Identify which cell holds the provided text, then report its (x, y) central coordinate. 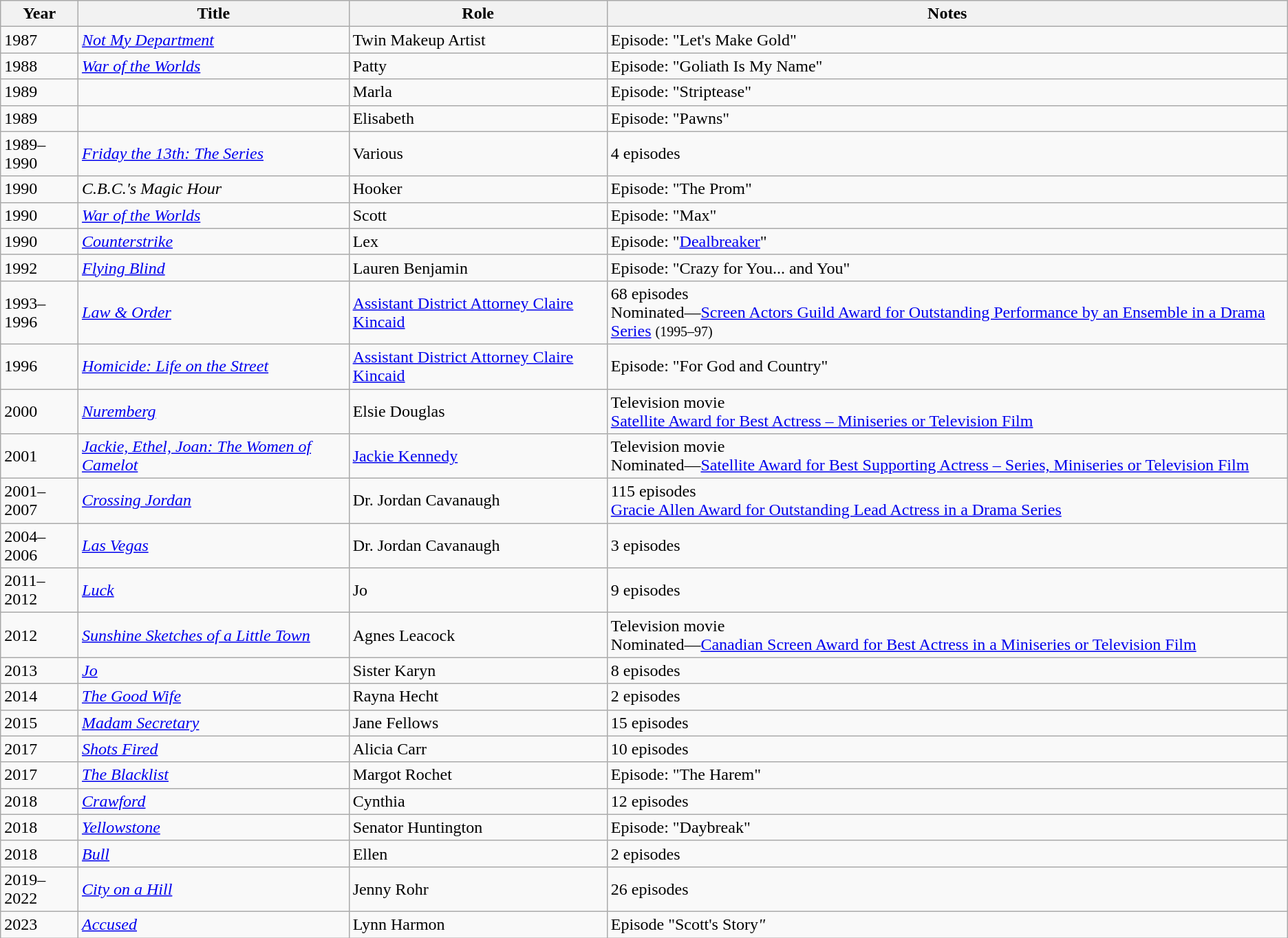
City on a Hill (214, 888)
Sister Karyn (477, 670)
4 episodes (947, 154)
1996 (40, 366)
Senator Huntington (477, 827)
Jenny Rohr (477, 888)
Notes (947, 14)
Nuremberg (214, 411)
Episode: "Let's Make Gold" (947, 40)
Ellen (477, 853)
Episode "Scott's Story" (947, 924)
1988 (40, 66)
Episode: "Pawns" (947, 118)
Homicide: Life on the Street (214, 366)
C.B.C.'s Magic Hour (214, 189)
Bull (214, 853)
Patty (477, 66)
2019–2022 (40, 888)
Law & Order (214, 312)
Rayna Hecht (477, 697)
Title (214, 14)
115 episodesGracie Allen Award for Outstanding Lead Actress in a Drama Series (947, 501)
Margot Rochet (477, 775)
2023 (40, 924)
Elisabeth (477, 118)
The Good Wife (214, 697)
Television movieSatellite Award for Best Actress – Miniseries or Television Film (947, 411)
Crossing Jordan (214, 501)
Alicia Carr (477, 749)
2001 (40, 457)
15 episodes (947, 723)
Episode: "Max" (947, 215)
68 episodesNominated—Screen Actors Guild Award for Outstanding Performance by an Ensemble in a Drama Series (1995–97) (947, 312)
Episode: "For God and Country" (947, 366)
Jane Fellows (477, 723)
2015 (40, 723)
Yellowstone (214, 827)
Episode: "Daybreak" (947, 827)
Year (40, 14)
1987 (40, 40)
Episode: "Striptease" (947, 92)
12 episodes (947, 801)
Sunshine Sketches of a Little Town (214, 635)
Scott (477, 215)
Episode: "The Prom" (947, 189)
Las Vegas (214, 546)
Lex (477, 241)
Twin Makeup Artist (477, 40)
1992 (40, 268)
Madam Secretary (214, 723)
Friday the 13th: The Series (214, 154)
2012 (40, 635)
Agnes Leacock (477, 635)
Various (477, 154)
Accused (214, 924)
Lynn Harmon (477, 924)
2013 (40, 670)
Flying Blind (214, 268)
Not My Department (214, 40)
9 episodes (947, 590)
The Blacklist (214, 775)
Marla (477, 92)
2001–2007 (40, 501)
Role (477, 14)
Cynthia (477, 801)
Hooker (477, 189)
2014 (40, 697)
Episode: "Dealbreaker" (947, 241)
Lauren Benjamin (477, 268)
26 episodes (947, 888)
2000 (40, 411)
Television movieNominated—Canadian Screen Award for Best Actress in a Miniseries or Television Film (947, 635)
Luck (214, 590)
Crawford (214, 801)
Counterstrike (214, 241)
1993–1996 (40, 312)
Episode: "The Harem" (947, 775)
Jackie, Ethel, Joan: The Women of Camelot (214, 457)
Shots Fired (214, 749)
2011–2012 (40, 590)
Television movieNominated—Satellite Award for Best Supporting Actress – Series, Miniseries or Television Film (947, 457)
Jackie Kennedy (477, 457)
3 episodes (947, 546)
8 episodes (947, 670)
1989–1990 (40, 154)
Episode: "Goliath Is My Name" (947, 66)
Elsie Douglas (477, 411)
2004–2006 (40, 546)
10 episodes (947, 749)
Episode: "Crazy for You... and You" (947, 268)
